Provide the [X, Y] coordinate of the cell's center where the given text is located.  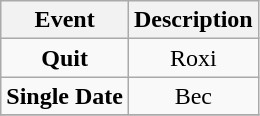
Roxi [193, 58]
Description [193, 20]
Event [65, 20]
Quit [65, 58]
Bec [193, 96]
Single Date [65, 96]
